Detect which cell encompasses the target text, then output its [x, y] center coordinate. 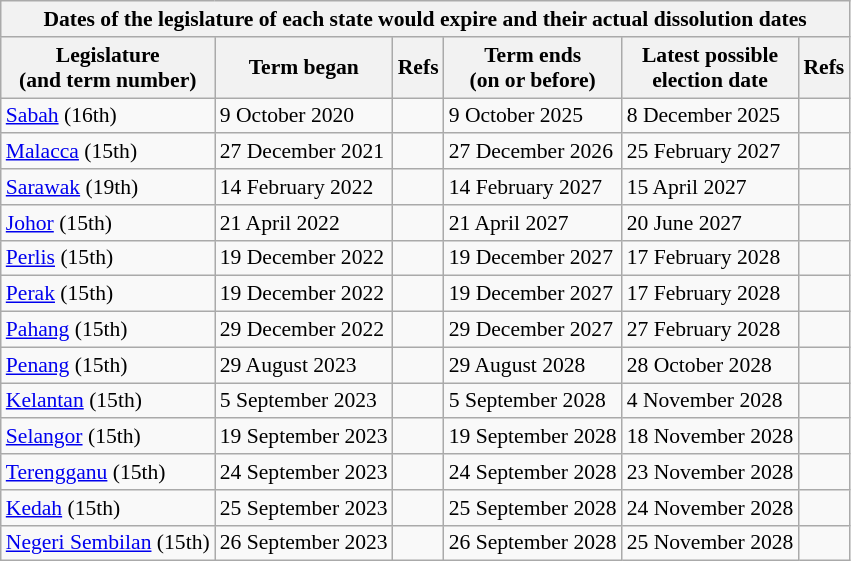
20 June 2027 [710, 223]
Sabah (16th) [108, 116]
15 April 2027 [710, 187]
19 September 2028 [533, 437]
24 September 2023 [304, 472]
27 December 2026 [533, 152]
Legislature(and term number) [108, 68]
8 December 2025 [710, 116]
Kedah (15th) [108, 508]
Selangor (15th) [108, 437]
26 September 2028 [533, 543]
24 September 2028 [533, 472]
27 December 2021 [304, 152]
21 April 2022 [304, 223]
18 November 2028 [710, 437]
19 September 2023 [304, 437]
29 August 2023 [304, 365]
5 September 2028 [533, 401]
Johor (15th) [108, 223]
Perak (15th) [108, 294]
Term began [304, 68]
Penang (15th) [108, 365]
Sarawak (19th) [108, 187]
26 September 2023 [304, 543]
Pahang (15th) [108, 330]
27 February 2028 [710, 330]
Latest possibleelection date [710, 68]
28 October 2028 [710, 365]
Kelantan (15th) [108, 401]
5 September 2023 [304, 401]
Term ends(on or before) [533, 68]
24 November 2028 [710, 508]
14 February 2022 [304, 187]
23 November 2028 [710, 472]
14 February 2027 [533, 187]
Malacca (15th) [108, 152]
4 November 2028 [710, 401]
21 April 2027 [533, 223]
Perlis (15th) [108, 258]
29 December 2027 [533, 330]
25 September 2023 [304, 508]
25 February 2027 [710, 152]
25 September 2028 [533, 508]
25 November 2028 [710, 543]
9 October 2020 [304, 116]
29 August 2028 [533, 365]
29 December 2022 [304, 330]
Terengganu (15th) [108, 472]
9 October 2025 [533, 116]
Dates of the legislature of each state would expire and their actual dissolution dates [426, 19]
Negeri Sembilan (15th) [108, 543]
